Search for the cell housing the specified text and yield its (x, y) center coordinate. 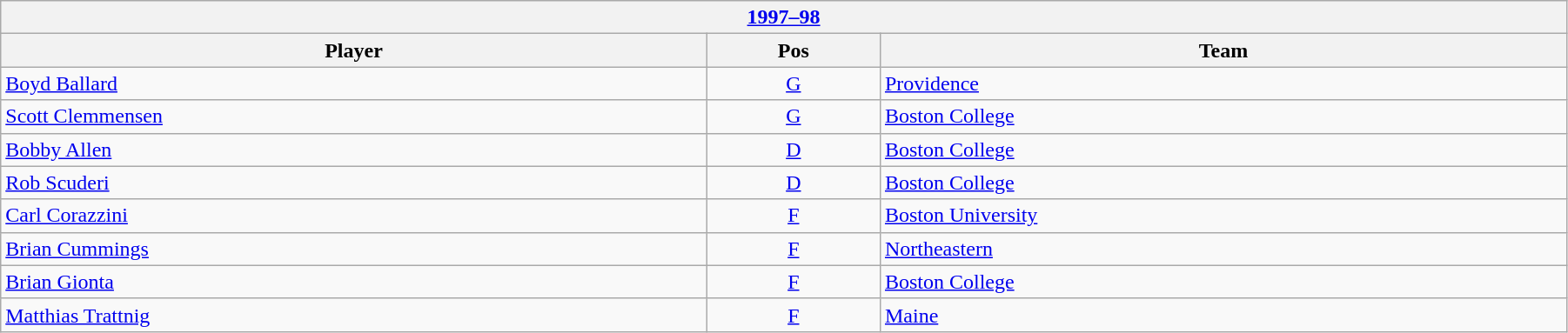
Northeastern (1223, 249)
Brian Gionta (354, 282)
Providence (1223, 83)
1997–98 (784, 17)
Pos (794, 50)
Boyd Ballard (354, 83)
Bobby Allen (354, 150)
Maine (1223, 315)
Boston University (1223, 216)
Player (354, 50)
Matthias Trattnig (354, 315)
Carl Corazzini (354, 216)
Team (1223, 50)
Rob Scuderi (354, 183)
Brian Cummings (354, 249)
Scott Clemmensen (354, 117)
